Pinpoint the cell where the given text exists, returning its (X, Y) midpoint coordinate. 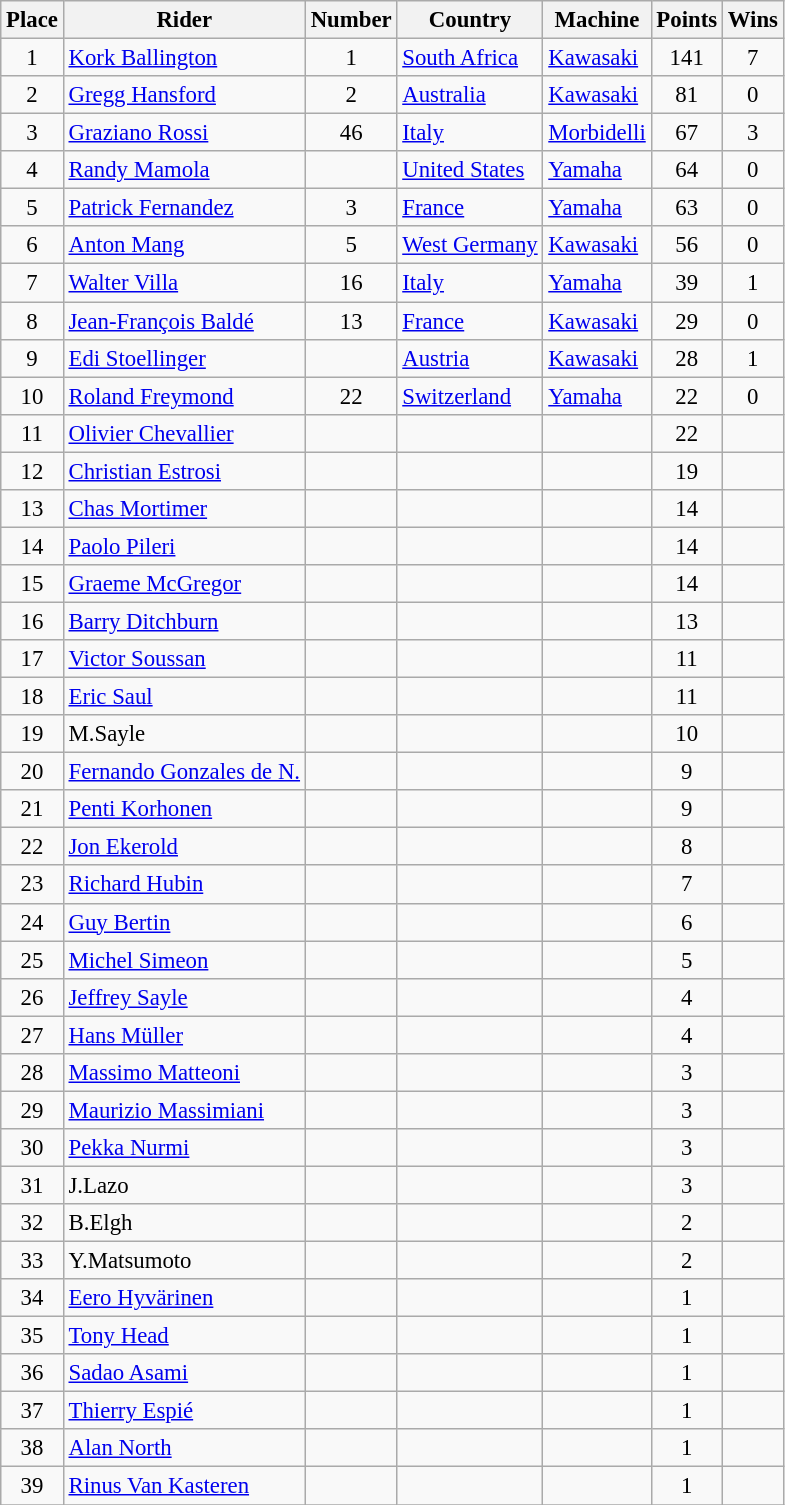
Points (686, 20)
Country (470, 20)
Sadao Asami (184, 1373)
Thierry Espié (184, 1411)
Eric Saul (184, 697)
Y.Matsumoto (184, 1261)
Jeffrey Sayle (184, 997)
33 (32, 1261)
West Germany (470, 245)
Kork Ballington (184, 58)
20 (32, 772)
Morbidelli (597, 133)
Guy Bertin (184, 922)
67 (686, 133)
J.Lazo (184, 1185)
18 (32, 697)
63 (686, 208)
38 (32, 1449)
Eero Hyvärinen (184, 1298)
Penti Korhonen (184, 809)
Austria (470, 358)
B.Elgh (184, 1223)
Richard Hubin (184, 885)
12 (32, 471)
Jean-François Baldé (184, 321)
Tony Head (184, 1336)
32 (32, 1223)
21 (32, 809)
64 (686, 170)
Wins (752, 20)
Walter Villa (184, 283)
Place (32, 20)
Chas Mortimer (184, 509)
17 (32, 659)
23 (32, 885)
Gregg Hansford (184, 95)
Paolo Pileri (184, 546)
South Africa (470, 58)
26 (32, 997)
Christian Estrosi (184, 471)
46 (351, 133)
Michel Simeon (184, 960)
Machine (597, 20)
Barry Ditchburn (184, 621)
15 (32, 584)
Graziano Rossi (184, 133)
Australia (470, 95)
24 (32, 922)
Randy Mamola (184, 170)
37 (32, 1411)
36 (32, 1373)
Anton Mang (184, 245)
Victor Soussan (184, 659)
Rider (184, 20)
81 (686, 95)
M.Sayle (184, 734)
Massimo Matteoni (184, 1073)
31 (32, 1185)
56 (686, 245)
Pekka Nurmi (184, 1148)
30 (32, 1148)
27 (32, 1035)
34 (32, 1298)
Edi Stoellinger (184, 358)
Jon Ekerold (184, 847)
25 (32, 960)
35 (32, 1336)
Graeme McGregor (184, 584)
Switzerland (470, 396)
Patrick Fernandez (184, 208)
Hans Müller (184, 1035)
Number (351, 20)
Fernando Gonzales de N. (184, 772)
Alan North (184, 1449)
United States (470, 170)
Rinus Van Kasteren (184, 1486)
141 (686, 58)
Olivier Chevallier (184, 433)
Maurizio Massimiani (184, 1110)
Roland Freymond (184, 396)
